From the cell containing the given text, extract its center point as (X, Y) coordinate. 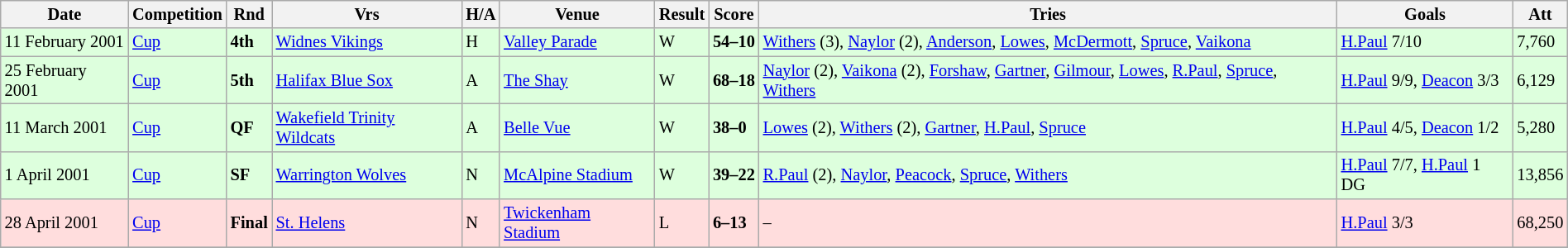
Result (681, 14)
Warrington Wolves (367, 175)
Lowes (2), Withers (2), Gartner, H.Paul, Spruce (1049, 127)
68–18 (734, 80)
H (480, 42)
Rnd (250, 14)
7,760 (1540, 42)
H/A (480, 14)
1 April 2001 (65, 175)
Naylor (2), Vaikona (2), Forshaw, Gartner, Gilmour, Lowes, R.Paul, Spruce, Withers (1049, 80)
5,280 (1540, 127)
25 February 2001 (65, 80)
68,250 (1540, 223)
39–22 (734, 175)
Wakefield Trinity Wildcats (367, 127)
4th (250, 42)
Att (1540, 14)
11 February 2001 (65, 42)
H.Paul 9/9, Deacon 3/3 (1426, 80)
38–0 (734, 127)
L (681, 223)
– (1049, 223)
Date (65, 14)
5th (250, 80)
Tries (1049, 14)
Final (250, 223)
H.Paul 7/7, H.Paul 1 DG (1426, 175)
Withers (3), Naylor (2), Anderson, Lowes, McDermott, Spruce, Vaikona (1049, 42)
6–13 (734, 223)
Halifax Blue Sox (367, 80)
Competition (177, 14)
Valley Parade (577, 42)
H.Paul 3/3 (1426, 223)
QF (250, 127)
H.Paul 4/5, Deacon 1/2 (1426, 127)
The Shay (577, 80)
St. Helens (367, 223)
Venue (577, 14)
54–10 (734, 42)
McAlpine Stadium (577, 175)
6,129 (1540, 80)
H.Paul 7/10 (1426, 42)
Widnes Vikings (367, 42)
SF (250, 175)
Score (734, 14)
11 March 2001 (65, 127)
13,856 (1540, 175)
28 April 2001 (65, 223)
Twickenham Stadium (577, 223)
Belle Vue (577, 127)
R.Paul (2), Naylor, Peacock, Spruce, Withers (1049, 175)
Vrs (367, 14)
Goals (1426, 14)
